Detect which cell encompasses the target text, then output its [x, y] center coordinate. 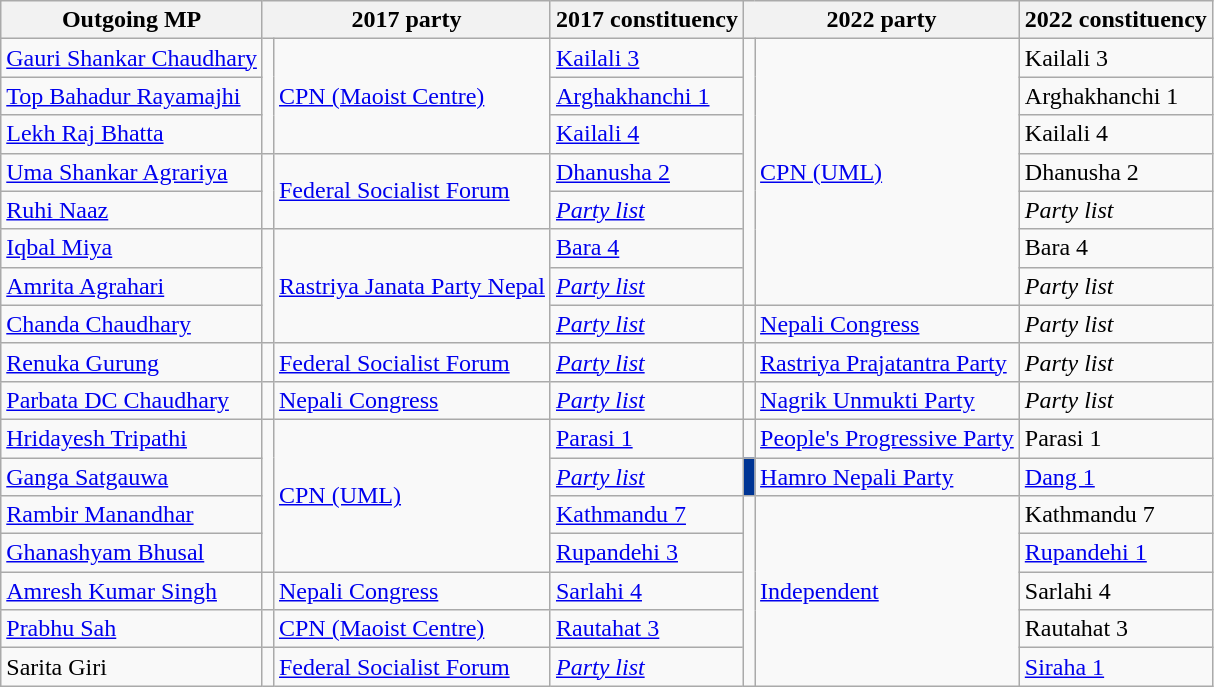
Gauri Shankar Chaudhary [132, 58]
Top Bahadur Rayamajhi [132, 96]
Amresh Kumar Singh [132, 591]
Chanda Chaudhary [132, 324]
Lekh Raj Bhatta [132, 134]
Outgoing MP [132, 20]
Rupandehi 1 [1116, 553]
Rupandehi 3 [646, 553]
Amrita Agrahari [132, 286]
Renuka Gurung [132, 362]
Dang 1 [1116, 477]
Sarita Giri [132, 667]
Ruhi Naaz [132, 210]
People's Progressive Party [888, 438]
Iqbal Miya [132, 248]
2017 party [406, 20]
Siraha 1 [1116, 667]
Uma Shankar Agrariya [132, 172]
2022 party [882, 20]
Hridayesh Tripathi [132, 438]
Parbata DC Chaudhary [132, 400]
Nagrik Unmukti Party [888, 400]
Rastriya Prajatantra Party [888, 362]
Ghanashyam Bhusal [132, 553]
Prabhu Sah [132, 629]
Rastriya Janata Party Nepal [412, 286]
Ganga Satgauwa [132, 477]
2022 constituency [1116, 20]
Independent [888, 591]
2017 constituency [646, 20]
Hamro Nepali Party [888, 477]
Rambir Manandhar [132, 515]
